Pinpoint the cell where the given text exists, returning its (X, Y) midpoint coordinate. 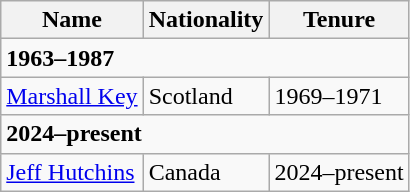
Tenure (339, 20)
1969–1971 (339, 96)
Name (72, 20)
1963–1987 (205, 58)
Marshall Key (72, 96)
Jeff Hutchins (72, 172)
Scotland (206, 96)
Canada (206, 172)
Nationality (206, 20)
